Extract the [X, Y] coordinate from the center of the cell holding the provided text.  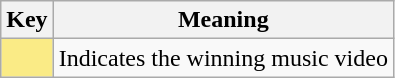
Indicates the winning music video [223, 58]
Key [27, 20]
Meaning [223, 20]
